Return [X, Y] of the center of cell containing provided text 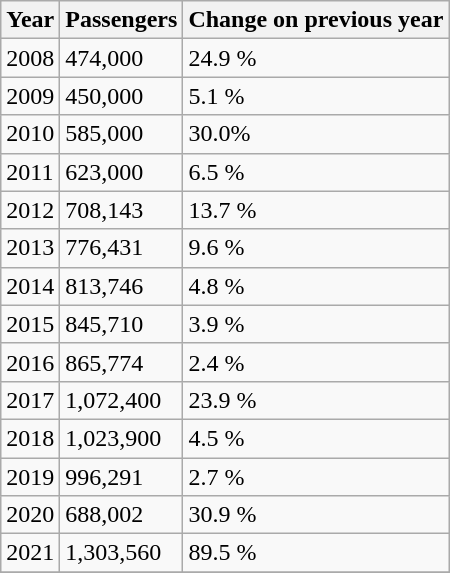
450,000 [122, 96]
6.5 % [316, 172]
24.9 % [316, 58]
4.5 % [316, 438]
2016 [30, 362]
1,303,560 [122, 553]
708,143 [122, 210]
2012 [30, 210]
813,746 [122, 286]
2.7 % [316, 477]
2013 [30, 248]
585,000 [122, 134]
2021 [30, 553]
13.7 % [316, 210]
2014 [30, 286]
2009 [30, 96]
2020 [30, 515]
89.5 % [316, 553]
3.9 % [316, 324]
776,431 [122, 248]
2019 [30, 477]
2008 [30, 58]
4.8 % [316, 286]
996,291 [122, 477]
2018 [30, 438]
845,710 [122, 324]
23.9 % [316, 400]
9.6 % [316, 248]
Year [30, 20]
688,002 [122, 515]
Change on previous year [316, 20]
2011 [30, 172]
1,072,400 [122, 400]
Passengers [122, 20]
5.1 % [316, 96]
2010 [30, 134]
1,023,900 [122, 438]
2.4 % [316, 362]
30.9 % [316, 515]
30.0% [316, 134]
623,000 [122, 172]
865,774 [122, 362]
474,000 [122, 58]
2015 [30, 324]
2017 [30, 400]
